For the text-containing cell, return its midpoint in (x, y) coordinate format. 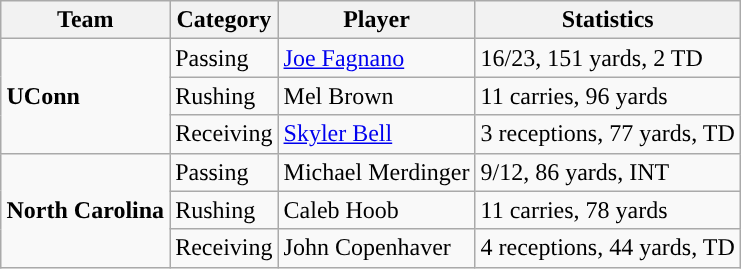
Michael Merdinger (376, 172)
Skyler Bell (376, 134)
Player (376, 20)
Statistics (608, 20)
3 receptions, 77 yards, TD (608, 134)
Mel Brown (376, 96)
UConn (86, 96)
John Copenhaver (376, 248)
11 carries, 96 yards (608, 96)
Joe Fagnano (376, 58)
Category (224, 20)
North Carolina (86, 210)
9/12, 86 yards, INT (608, 172)
Caleb Hoob (376, 210)
16/23, 151 yards, 2 TD (608, 58)
11 carries, 78 yards (608, 210)
4 receptions, 44 yards, TD (608, 248)
Team (86, 20)
